Locate the cell with the specified text and output its (X, Y) center coordinate. 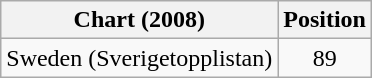
Sweden (Sverigetopplistan) (140, 58)
Chart (2008) (140, 20)
89 (325, 58)
Position (325, 20)
